Search for the cell housing the specified text and yield its (X, Y) center coordinate. 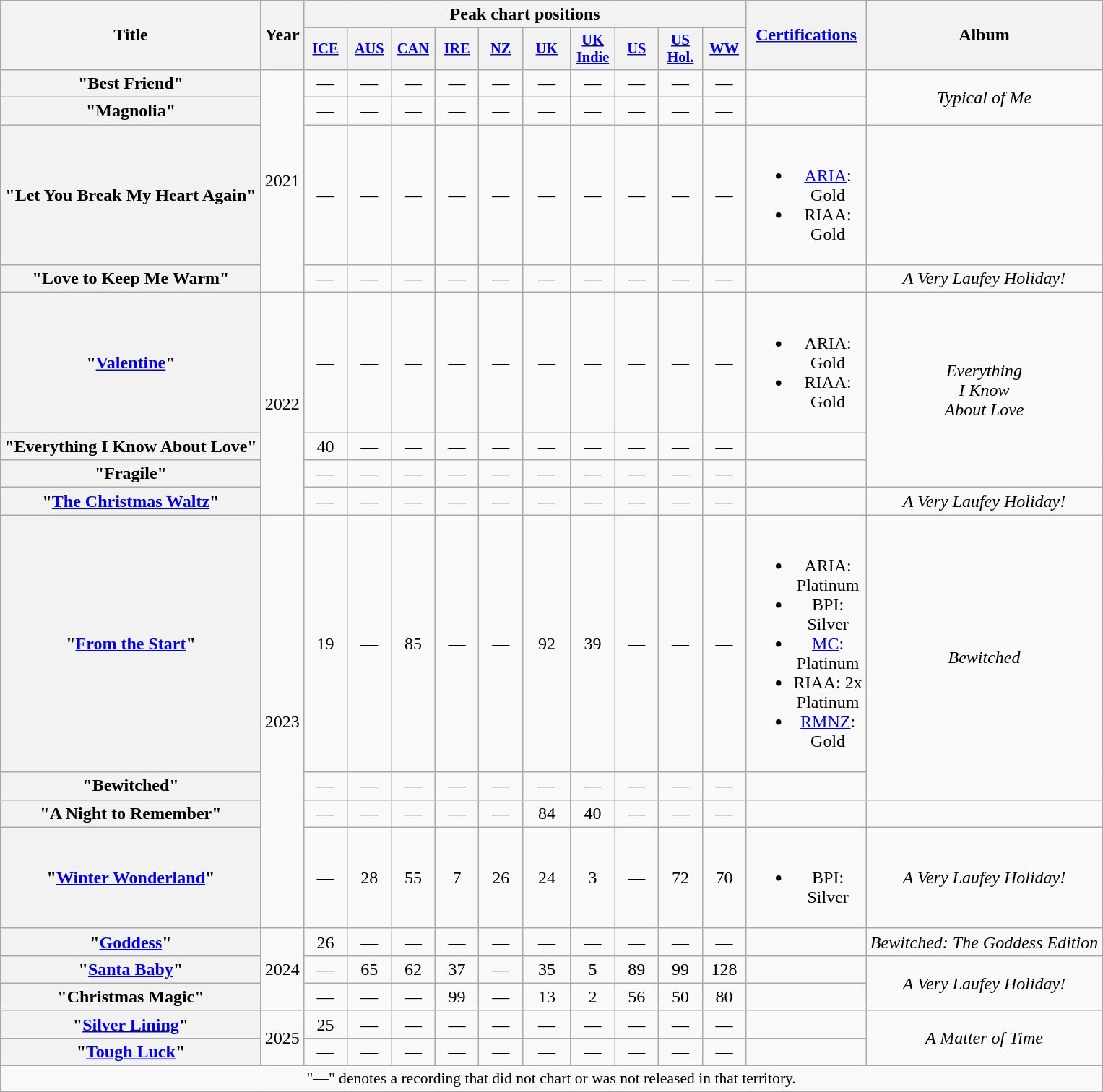
25 (325, 1024)
2023 (282, 721)
2024 (282, 969)
92 (548, 643)
Certifications (806, 35)
US (637, 49)
72 (680, 877)
35 (548, 969)
Bewitched: The Goddess Edition (984, 942)
UK (548, 49)
Album (984, 35)
CAN (413, 49)
80 (724, 997)
"Santa Baby" (131, 969)
"Love to Keep Me Warm" (131, 279)
5 (592, 969)
13 (548, 997)
"Silver Lining" (131, 1024)
"Best Friend" (131, 83)
56 (637, 997)
UKIndie (592, 49)
89 (637, 969)
IRE (457, 49)
"Christmas Magic" (131, 997)
"Magnolia" (131, 111)
55 (413, 877)
7 (457, 877)
"Winter Wonderland" (131, 877)
39 (592, 643)
2022 (282, 404)
Bewitched (984, 657)
"Bewitched" (131, 786)
Typical of Me (984, 97)
3 (592, 877)
ARIA:PlatinumBPI:SilverMC:PlatinumRIAA: 2xPlatinumRMNZ:Gold (806, 643)
"The Christmas Waltz" (131, 501)
"Valentine" (131, 363)
"Tough Luck" (131, 1052)
62 (413, 969)
A Matter of Time (984, 1038)
"From the Start" (131, 643)
USHol. (680, 49)
"Fragile" (131, 474)
2 (592, 997)
24 (548, 877)
Title (131, 35)
19 (325, 643)
ICE (325, 49)
50 (680, 997)
"Let You Break My Heart Again" (131, 195)
WW (724, 49)
Peak chart positions (524, 14)
Year (282, 35)
84 (548, 813)
85 (413, 643)
"A Night to Remember" (131, 813)
128 (724, 969)
AUS (370, 49)
2025 (282, 1038)
EverythingI KnowAbout Love (984, 390)
NZ (501, 49)
70 (724, 877)
"—" denotes a recording that did not chart or was not released in that territory. (552, 1079)
2021 (282, 181)
BPI:Silver (806, 877)
37 (457, 969)
"Everything I Know About Love" (131, 446)
28 (370, 877)
65 (370, 969)
"Goddess" (131, 942)
